Return the (x, y) coordinate for the center point of the cell that contains the specified text.  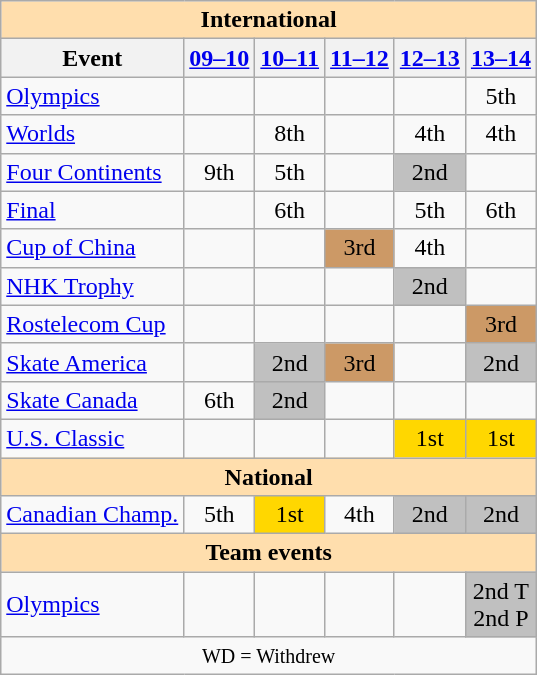
Skate America (92, 362)
8th (290, 134)
Cup of China (92, 248)
Worlds (92, 134)
10–11 (290, 58)
Team events (269, 553)
12–13 (430, 58)
13–14 (500, 58)
NHK Trophy (92, 286)
11–12 (360, 58)
Canadian Champ. (92, 515)
2nd T 2nd P (500, 604)
Skate Canada (92, 400)
Final (92, 210)
National (269, 477)
U.S. Classic (92, 438)
WD = Withdrew (269, 656)
9th (220, 172)
Four Continents (92, 172)
Event (92, 58)
International (269, 20)
09–10 (220, 58)
Rostelecom Cup (92, 324)
